From the cell containing the given text, extract its center point as [X, Y] coordinate. 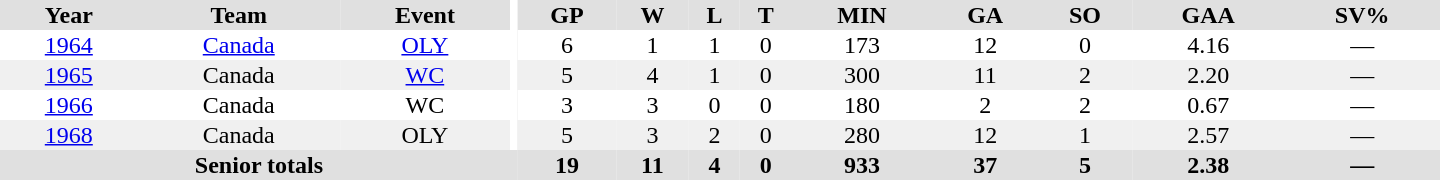
SO [1085, 15]
19 [567, 165]
2.57 [1208, 135]
1968 [69, 135]
1964 [69, 45]
L [714, 15]
1966 [69, 105]
37 [986, 165]
Event [425, 15]
280 [862, 135]
2.20 [1208, 75]
Senior totals [259, 165]
2.38 [1208, 165]
T [766, 15]
6 [567, 45]
GA [986, 15]
SV% [1362, 15]
Team [239, 15]
W [652, 15]
GP [567, 15]
173 [862, 45]
1965 [69, 75]
MIN [862, 15]
933 [862, 165]
180 [862, 105]
300 [862, 75]
4.16 [1208, 45]
0.67 [1208, 105]
GAA [1208, 15]
Year [69, 15]
